Capture the cell that displays the provided text and extract its [X, Y] central coordinate. 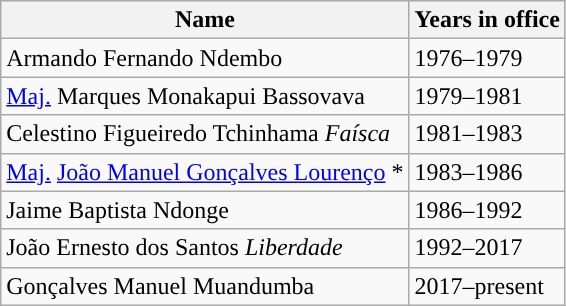
1983–1986 [487, 172]
Name [205, 20]
2017–present [487, 286]
Maj. Marques Monakapui Bassovava [205, 96]
1986–1992 [487, 210]
Years in office [487, 20]
João Ernesto dos Santos Liberdade [205, 248]
Maj. João Manuel Gonçalves Lourenço * [205, 172]
1979–1981 [487, 96]
1992–2017 [487, 248]
Armando Fernando Ndembo [205, 58]
Jaime Baptista Ndonge [205, 210]
Gonçalves Manuel Muandumba [205, 286]
Celestino Figueiredo Tchinhama Faísca [205, 134]
1976–1979 [487, 58]
1981–1983 [487, 134]
